From the cell containing the given text, extract its center point as [X, Y] coordinate. 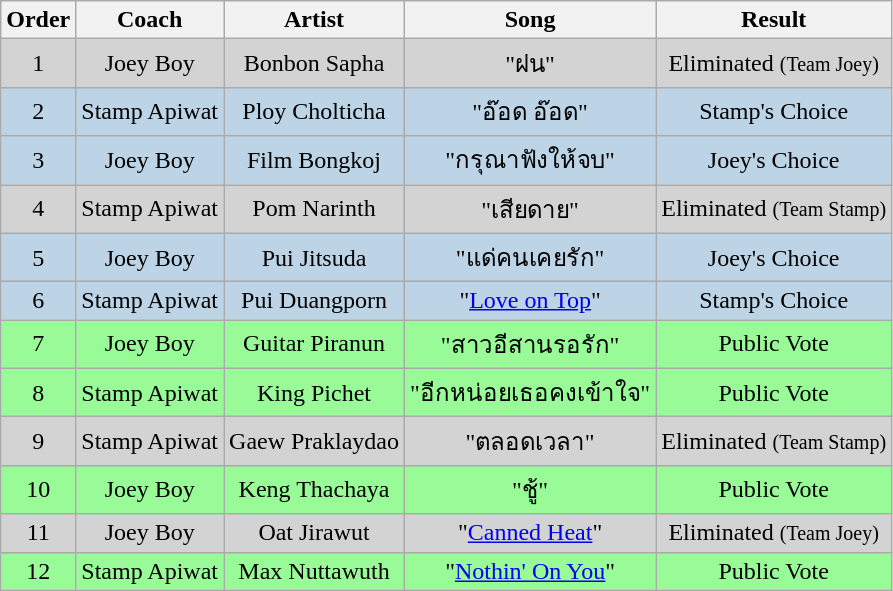
"ตลอดเวลา" [530, 442]
Max Nuttawuth [314, 571]
Gaew Praklaydao [314, 442]
5 [38, 258]
Order [38, 20]
Pui Duangporn [314, 301]
7 [38, 344]
Pui Jitsuda [314, 258]
6 [38, 301]
Guitar Piranun [314, 344]
Bonbon Sapha [314, 64]
4 [38, 208]
9 [38, 442]
King Pichet [314, 392]
"แด่คนเคยรัก" [530, 258]
"สาวอีสานรอรัก" [530, 344]
Pom Narinth [314, 208]
Artist [314, 20]
"Canned Heat" [530, 533]
3 [38, 160]
Film Bongkoj [314, 160]
"Love on Top" [530, 301]
8 [38, 392]
"อีกหน่อยเธอคงเข้าใจ" [530, 392]
"Nothin' On You" [530, 571]
Oat Jirawut [314, 533]
Keng Thachaya [314, 490]
"เสียดาย" [530, 208]
11 [38, 533]
Ploy Cholticha [314, 112]
"ฝน" [530, 64]
Coach [150, 20]
2 [38, 112]
"ชู้" [530, 490]
10 [38, 490]
Result [774, 20]
1 [38, 64]
Song [530, 20]
"กรุณาฟังให้จบ" [530, 160]
"อ๊อด อ๊อด" [530, 112]
12 [38, 571]
